Identify which cell holds the provided text, then report its (X, Y) central coordinate. 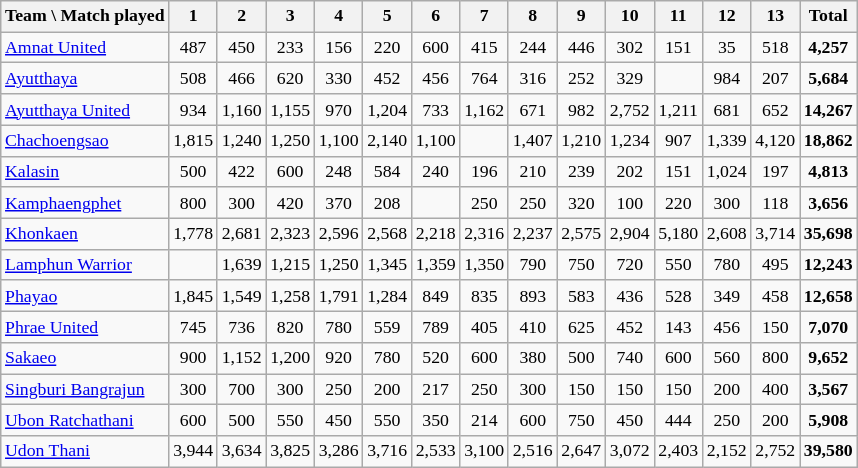
835 (484, 296)
4,120 (776, 140)
1,258 (290, 296)
2,237 (532, 234)
1,160 (242, 110)
652 (776, 110)
2,681 (242, 234)
7 (484, 16)
3 (290, 16)
248 (338, 172)
6 (436, 16)
2,403 (678, 452)
10 (630, 16)
2,140 (388, 140)
495 (776, 264)
733 (436, 110)
528 (678, 296)
Amnat United (85, 48)
1,024 (728, 172)
583 (582, 296)
789 (436, 326)
420 (290, 202)
1,778 (194, 234)
Kamphaengphet (85, 202)
13 (776, 16)
380 (532, 358)
2,516 (532, 452)
11 (678, 16)
1,215 (290, 264)
156 (338, 48)
508 (194, 78)
1,152 (242, 358)
196 (484, 172)
316 (532, 78)
210 (532, 172)
620 (290, 78)
5 (388, 16)
Ubon Ratchathani (85, 420)
240 (436, 172)
207 (776, 78)
1,791 (338, 296)
239 (582, 172)
1,350 (484, 264)
2,533 (436, 452)
1,234 (630, 140)
5,908 (828, 420)
1,240 (242, 140)
700 (242, 390)
1,210 (582, 140)
3,567 (828, 390)
Phayao (85, 296)
1,549 (242, 296)
415 (484, 48)
Khonkaen (85, 234)
233 (290, 48)
2,316 (484, 234)
740 (630, 358)
4,257 (828, 48)
118 (776, 202)
349 (728, 296)
559 (388, 326)
1 (194, 16)
900 (194, 358)
2,904 (630, 234)
410 (532, 326)
217 (436, 390)
2,596 (338, 234)
143 (678, 326)
3,656 (828, 202)
2,647 (582, 452)
214 (484, 420)
518 (776, 48)
Team \ Match played (85, 16)
35 (728, 48)
18,862 (828, 140)
252 (582, 78)
1,845 (194, 296)
202 (630, 172)
422 (242, 172)
4 (338, 16)
458 (776, 296)
35,698 (828, 234)
Total (828, 16)
9 (582, 16)
444 (678, 420)
Kalasin (85, 172)
9,652 (828, 358)
2,218 (436, 234)
Singburi Bangrajun (85, 390)
520 (436, 358)
Udon Thani (85, 452)
1,345 (388, 264)
2,323 (290, 234)
907 (678, 140)
970 (338, 110)
302 (630, 48)
330 (338, 78)
1,162 (484, 110)
3,714 (776, 234)
Ayutthaya United (85, 110)
5,684 (828, 78)
2,575 (582, 234)
487 (194, 48)
405 (484, 326)
Sakaeo (85, 358)
820 (290, 326)
2,568 (388, 234)
4,813 (828, 172)
1,200 (290, 358)
446 (582, 48)
208 (388, 202)
329 (630, 78)
982 (582, 110)
1,204 (388, 110)
1,639 (242, 264)
1,359 (436, 264)
12 (728, 16)
3,072 (630, 452)
436 (630, 296)
3,825 (290, 452)
12,658 (828, 296)
720 (630, 264)
3,944 (194, 452)
8 (532, 16)
893 (532, 296)
1,155 (290, 110)
625 (582, 326)
2 (242, 16)
849 (436, 296)
560 (728, 358)
764 (484, 78)
681 (728, 110)
984 (728, 78)
1,339 (728, 140)
1,407 (532, 140)
244 (532, 48)
3,634 (242, 452)
7,070 (828, 326)
2,608 (728, 234)
Chachoengsao (85, 140)
466 (242, 78)
1,211 (678, 110)
320 (582, 202)
3,100 (484, 452)
14,267 (828, 110)
39,580 (828, 452)
Phrae United (85, 326)
920 (338, 358)
5,180 (678, 234)
1,815 (194, 140)
736 (242, 326)
12,243 (828, 264)
3,286 (338, 452)
584 (388, 172)
370 (338, 202)
197 (776, 172)
671 (532, 110)
350 (436, 420)
Ayutthaya (85, 78)
2,152 (728, 452)
745 (194, 326)
100 (630, 202)
3,716 (388, 452)
Lamphun Warrior (85, 264)
934 (194, 110)
790 (532, 264)
1,284 (388, 296)
400 (776, 390)
